Output the (x, y) coordinate of the center of the cell containing the given text.  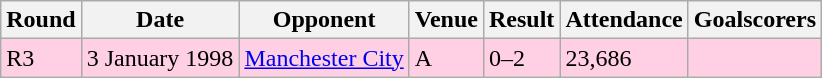
Round (41, 20)
Result (521, 20)
R3 (41, 58)
Attendance (624, 20)
Manchester City (324, 58)
A (446, 58)
3 January 1998 (160, 58)
Goalscorers (754, 20)
Venue (446, 20)
Date (160, 20)
0–2 (521, 58)
23,686 (624, 58)
Opponent (324, 20)
